Return the [x, y] coordinate for the center point of the cell that contains the specified text.  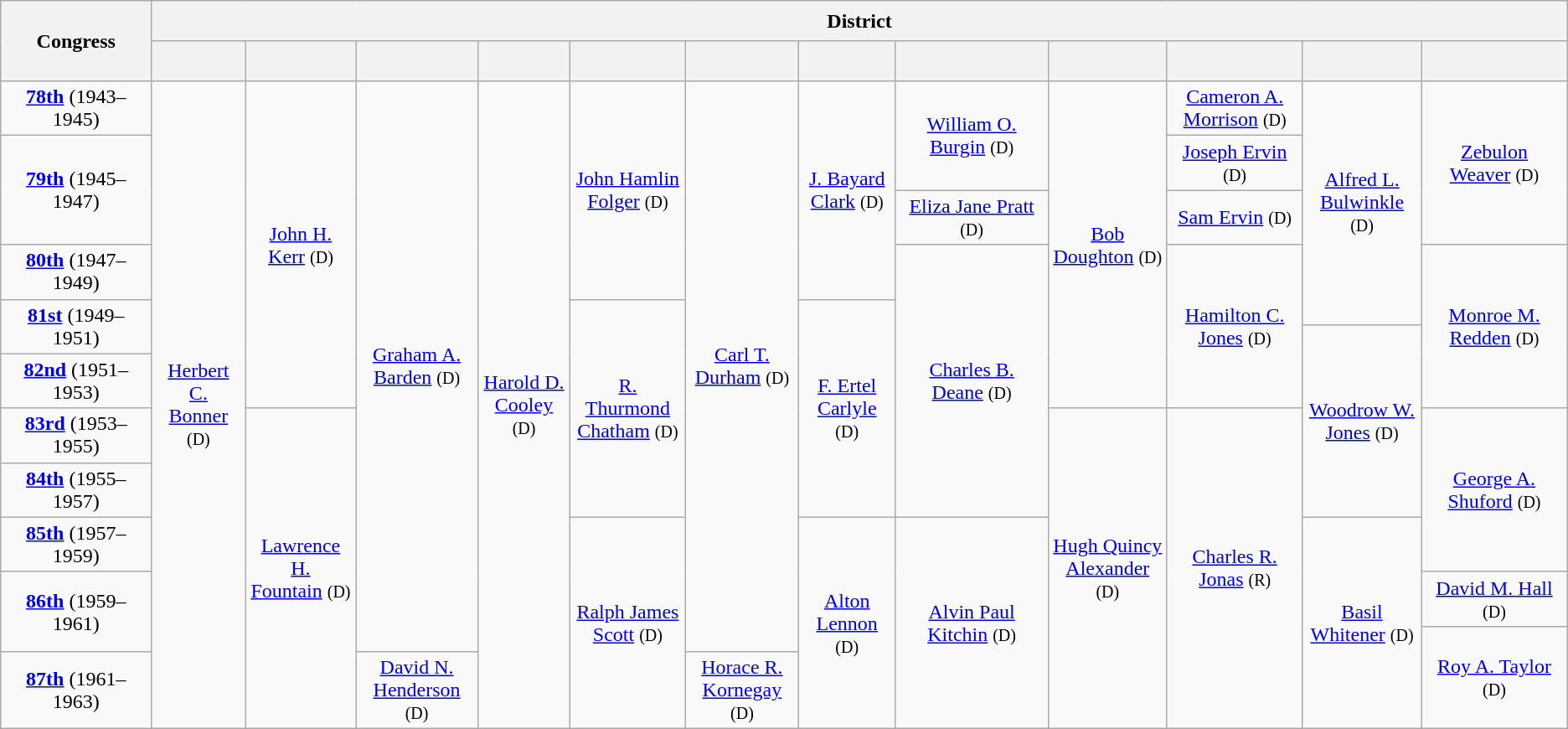
AltonLennon (D) [848, 623]
Roy A. Taylor (D) [1494, 677]
84th (1955–1957) [76, 489]
Ralph JamesScott (D) [628, 623]
David M. Hall (D) [1494, 598]
Hamilton C.Jones (D) [1235, 327]
William O.Burgin (D) [972, 136]
80th (1947–1949) [76, 271]
Alfred L.Bulwinkle (D) [1362, 203]
81st (1949–1951) [76, 327]
John H.Kerr (D) [301, 245]
R. ThurmondChatham (D) [628, 408]
87th (1961–1963) [76, 690]
Horace R.Kornegay (D) [742, 690]
Joseph Ervin (D) [1235, 163]
Charles B.Deane (D) [972, 380]
Cameron A.Morrison (D) [1235, 109]
Eliza Jane Pratt (D) [972, 218]
Alvin PaulKitchin (D) [972, 623]
Monroe M.Redden (D) [1494, 327]
ZebulonWeaver (D) [1494, 163]
BobDoughton (D) [1107, 245]
83rd (1953–1955) [76, 436]
J. BayardClark (D) [848, 190]
F. ErtelCarlyle (D) [848, 408]
78th (1943–1945) [76, 109]
86th (1959–1961) [76, 612]
Woodrow W.Jones (D) [1362, 421]
George A.Shuford (D) [1494, 489]
District [859, 21]
Graham A.Barden (D) [417, 367]
Charles R.Jonas (R) [1235, 568]
David N.Henderson (D) [417, 690]
Lawrence H.Fountain (D) [301, 568]
Hugh QuincyAlexander (D) [1107, 568]
Harold D.Cooley (D) [524, 406]
Con­gress [76, 41]
82nd (1951–1953) [76, 380]
BasilWhitener (D) [1362, 623]
Herbert C.Bonner (D) [199, 406]
Sam Ervin (D) [1235, 218]
Carl T.Durham (D) [742, 367]
85th (1957–1959) [76, 545]
John HamlinFolger (D) [628, 190]
79th (1945–1947) [76, 190]
